Return [X, Y] of the center of cell containing provided text 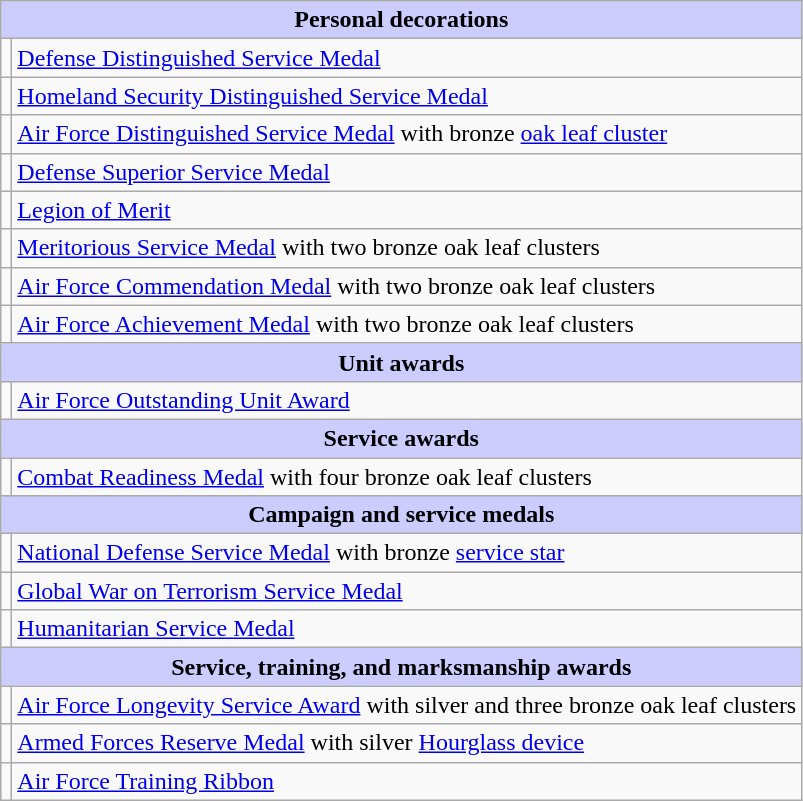
National Defense Service Medal with bronze service star [407, 553]
Air Force Outstanding Unit Award [407, 400]
Defense Distinguished Service Medal [407, 58]
Personal decorations [402, 20]
Air Force Training Ribbon [407, 781]
Air Force Distinguished Service Medal with bronze oak leaf cluster [407, 134]
Unit awards [402, 362]
Defense Superior Service Medal [407, 172]
Humanitarian Service Medal [407, 629]
Legion of Merit [407, 210]
Armed Forces Reserve Medal with silver Hourglass device [407, 743]
Air Force Longevity Service Award with silver and three bronze oak leaf clusters [407, 705]
Air Force Achievement Medal with two bronze oak leaf clusters [407, 324]
Combat Readiness Medal with four bronze oak leaf clusters [407, 477]
Meritorious Service Medal with two bronze oak leaf clusters [407, 248]
Air Force Commendation Medal with two bronze oak leaf clusters [407, 286]
Global War on Terrorism Service Medal [407, 591]
Service, training, and marksmanship awards [402, 667]
Homeland Security Distinguished Service Medal [407, 96]
Service awards [402, 438]
Campaign and service medals [402, 515]
